Output the [x, y] coordinate of the center of the cell containing the given text.  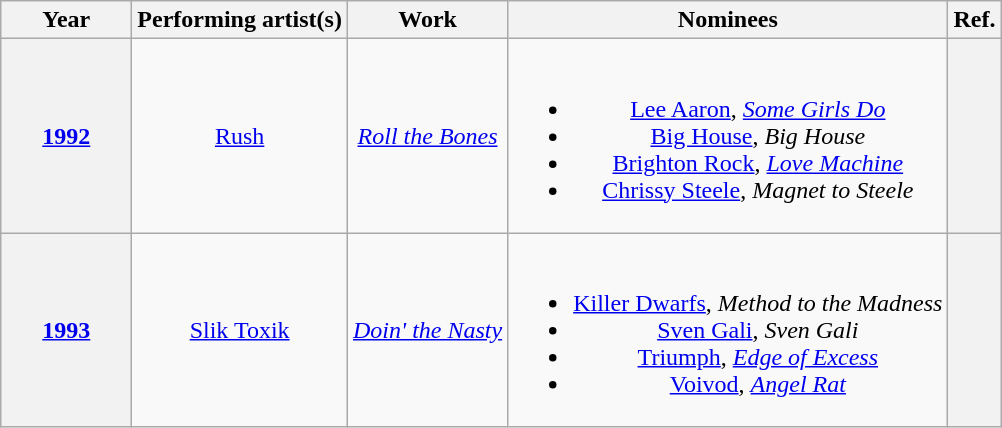
Work [427, 20]
Rush [240, 136]
Nominees [728, 20]
1993 [66, 330]
Slik Toxik [240, 330]
Ref. [974, 20]
Year [66, 20]
Killer Dwarfs, Method to the MadnessSven Gali, Sven GaliTriumph, Edge of ExcessVoivod, Angel Rat [728, 330]
1992 [66, 136]
Performing artist(s) [240, 20]
Roll the Bones [427, 136]
Lee Aaron, Some Girls DoBig House, Big HouseBrighton Rock, Love MachineChrissy Steele, Magnet to Steele [728, 136]
Doin' the Nasty [427, 330]
